Extract the (X, Y) coordinate from the center of the cell holding the provided text.  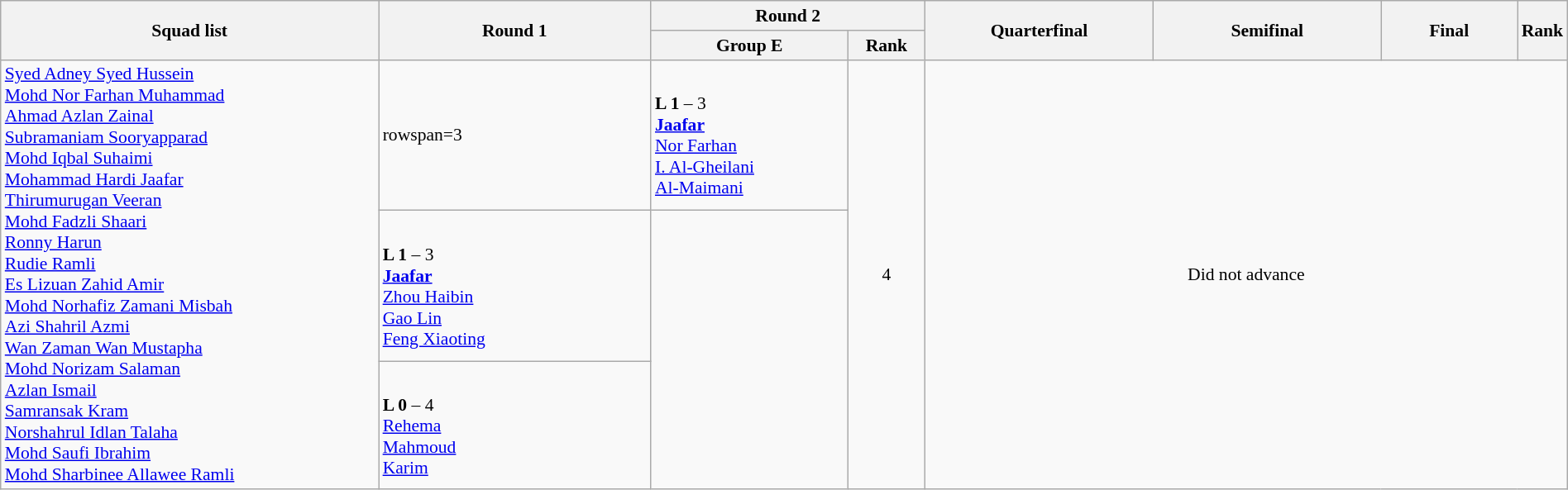
Did not advance (1245, 274)
Quarterfinal (1039, 30)
4 (887, 274)
Group E (749, 45)
Squad list (190, 30)
L 1 – 3Jaafar Zhou Haibin Gao Lin Feng Xiaoting (514, 286)
L 0 – 4Rehema Mahmoud Karim (514, 426)
Round 2 (787, 16)
rowspan=3 (514, 136)
Final (1449, 30)
Round 1 (514, 30)
Semifinal (1267, 30)
L 1 – 3Jaafar Nor Farhan I. Al-Gheilani Al-Maimani (749, 136)
